Identify which cell holds the provided text, then report its [X, Y] central coordinate. 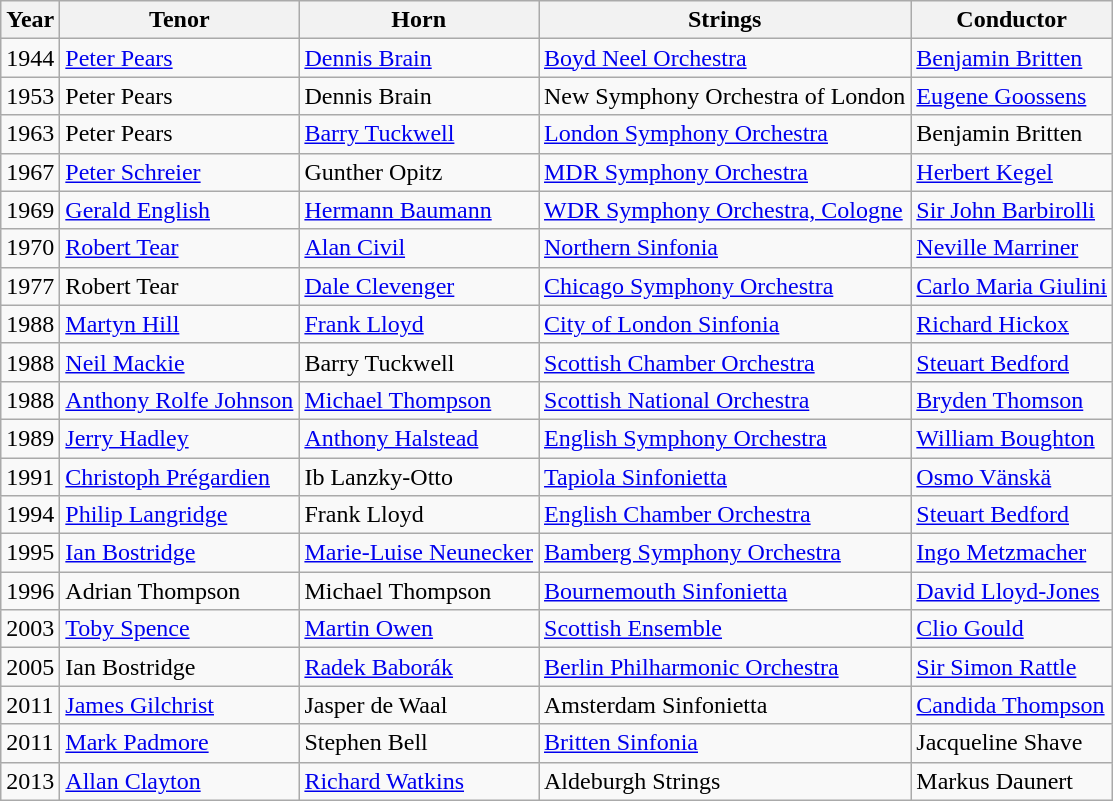
Conductor [1012, 20]
Scottish Ensemble [724, 629]
1996 [30, 591]
2005 [30, 667]
Amsterdam Sinfonietta [724, 705]
Northern Sinfonia [724, 248]
Jasper de Waal [419, 705]
Scottish Chamber Orchestra [724, 362]
2013 [30, 781]
Carlo Maria Giulini [1012, 286]
Berlin Philharmonic Orchestra [724, 667]
Tapiola Sinfonietta [724, 477]
Horn [419, 20]
Christoph Prégardien [180, 477]
Bournemouth Sinfonietta [724, 591]
Mark Padmore [180, 743]
Tenor [180, 20]
William Boughton [1012, 438]
Gunther Opitz [419, 172]
Alan Civil [419, 248]
Stephen Bell [419, 743]
1967 [30, 172]
1969 [30, 210]
Sir John Barbirolli [1012, 210]
1977 [30, 286]
Bamberg Symphony Orchestra [724, 553]
Aldeburgh Strings [724, 781]
1970 [30, 248]
Martin Owen [419, 629]
Radek Baborák [419, 667]
Ib Lanzky-Otto [419, 477]
Anthony Rolfe Johnson [180, 400]
Peter Schreier [180, 172]
Adrian Thompson [180, 591]
Ingo Metzmacher [1012, 553]
Year [30, 20]
Candida Thompson [1012, 705]
Philip Langridge [180, 515]
Martyn Hill [180, 324]
Clio Gould [1012, 629]
Britten Sinfonia [724, 743]
Richard Hickox [1012, 324]
Neil Mackie [180, 362]
Eugene Goossens [1012, 96]
London Symphony Orchestra [724, 134]
English Chamber Orchestra [724, 515]
Herbert Kegel [1012, 172]
James Gilchrist [180, 705]
Chicago Symphony Orchestra [724, 286]
1995 [30, 553]
1989 [30, 438]
MDR Symphony Orchestra [724, 172]
Bryden Thomson [1012, 400]
1963 [30, 134]
Neville Marriner [1012, 248]
New Symphony Orchestra of London [724, 96]
English Symphony Orchestra [724, 438]
1944 [30, 58]
Dale Clevenger [419, 286]
1953 [30, 96]
Jacqueline Shave [1012, 743]
1994 [30, 515]
Sir Simon Rattle [1012, 667]
Boyd Neel Orchestra [724, 58]
David Lloyd-Jones [1012, 591]
1991 [30, 477]
Allan Clayton [180, 781]
Toby Spence [180, 629]
Strings [724, 20]
City of London Sinfonia [724, 324]
Jerry Hadley [180, 438]
Scottish National Orchestra [724, 400]
Anthony Halstead [419, 438]
2003 [30, 629]
Markus Daunert [1012, 781]
Osmo Vänskä [1012, 477]
Marie-Luise Neunecker [419, 553]
Hermann Baumann [419, 210]
Gerald English [180, 210]
Richard Watkins [419, 781]
WDR Symphony Orchestra, Cologne [724, 210]
